Return the [x, y] coordinate for the center point of the cell that contains the specified text.  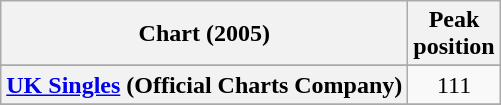
Chart (2005) [204, 34]
Peak position [454, 34]
UK Singles (Official Charts Company) [204, 85]
111 [454, 85]
